Locate the cell with the specified text and output its [x, y] center coordinate. 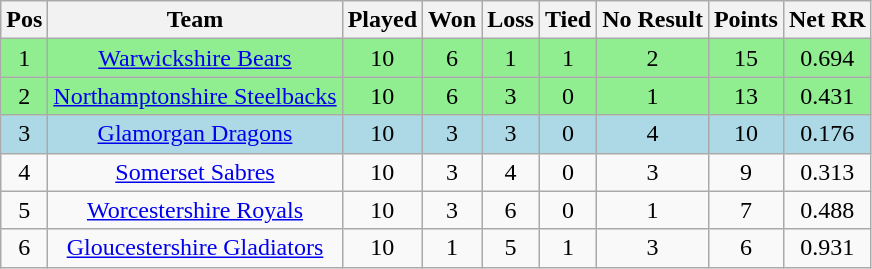
Glamorgan Dragons [195, 134]
0.931 [827, 248]
Tied [568, 20]
0.176 [827, 134]
0.488 [827, 210]
Loss [511, 20]
No Result [653, 20]
15 [746, 58]
Pos [24, 20]
Won [452, 20]
13 [746, 96]
Northamptonshire Steelbacks [195, 96]
0.694 [827, 58]
Warwickshire Bears [195, 58]
Net RR [827, 20]
Team [195, 20]
Played [382, 20]
Gloucestershire Gladiators [195, 248]
Somerset Sabres [195, 172]
0.313 [827, 172]
7 [746, 210]
Worcestershire Royals [195, 210]
9 [746, 172]
0.431 [827, 96]
Points [746, 20]
